Search for the cell housing the specified text and yield its [X, Y] center coordinate. 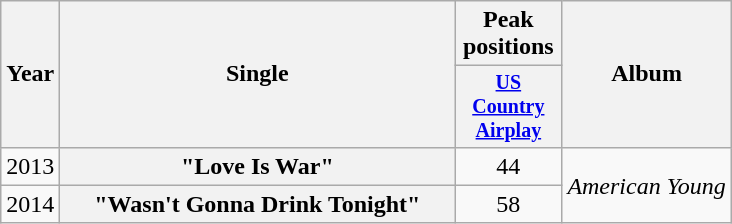
US Country Airplay [508, 106]
2014 [30, 204]
2013 [30, 166]
44 [508, 166]
Peak positions [508, 34]
American Young [647, 185]
Single [258, 74]
58 [508, 204]
Year [30, 74]
Album [647, 74]
"Wasn't Gonna Drink Tonight" [258, 204]
"Love Is War" [258, 166]
